Pinpoint the cell where the given text exists, returning its [x, y] midpoint coordinate. 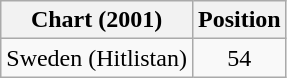
Chart (2001) [97, 20]
54 [239, 58]
Sweden (Hitlistan) [97, 58]
Position [239, 20]
